From the cell containing the given text, extract its center point as [x, y] coordinate. 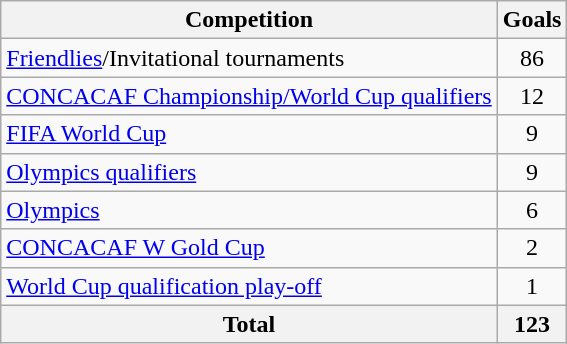
6 [532, 210]
2 [532, 248]
123 [532, 324]
Total [249, 324]
1 [532, 286]
12 [532, 96]
Competition [249, 20]
Friendlies/Invitational tournaments [249, 58]
Olympics [249, 210]
Goals [532, 20]
CONCACAF W Gold Cup [249, 248]
FIFA World Cup [249, 134]
86 [532, 58]
World Cup qualification play-off [249, 286]
CONCACAF Championship/World Cup qualifiers [249, 96]
Olympics qualifiers [249, 172]
